Capture the cell that displays the provided text and extract its [X, Y] central coordinate. 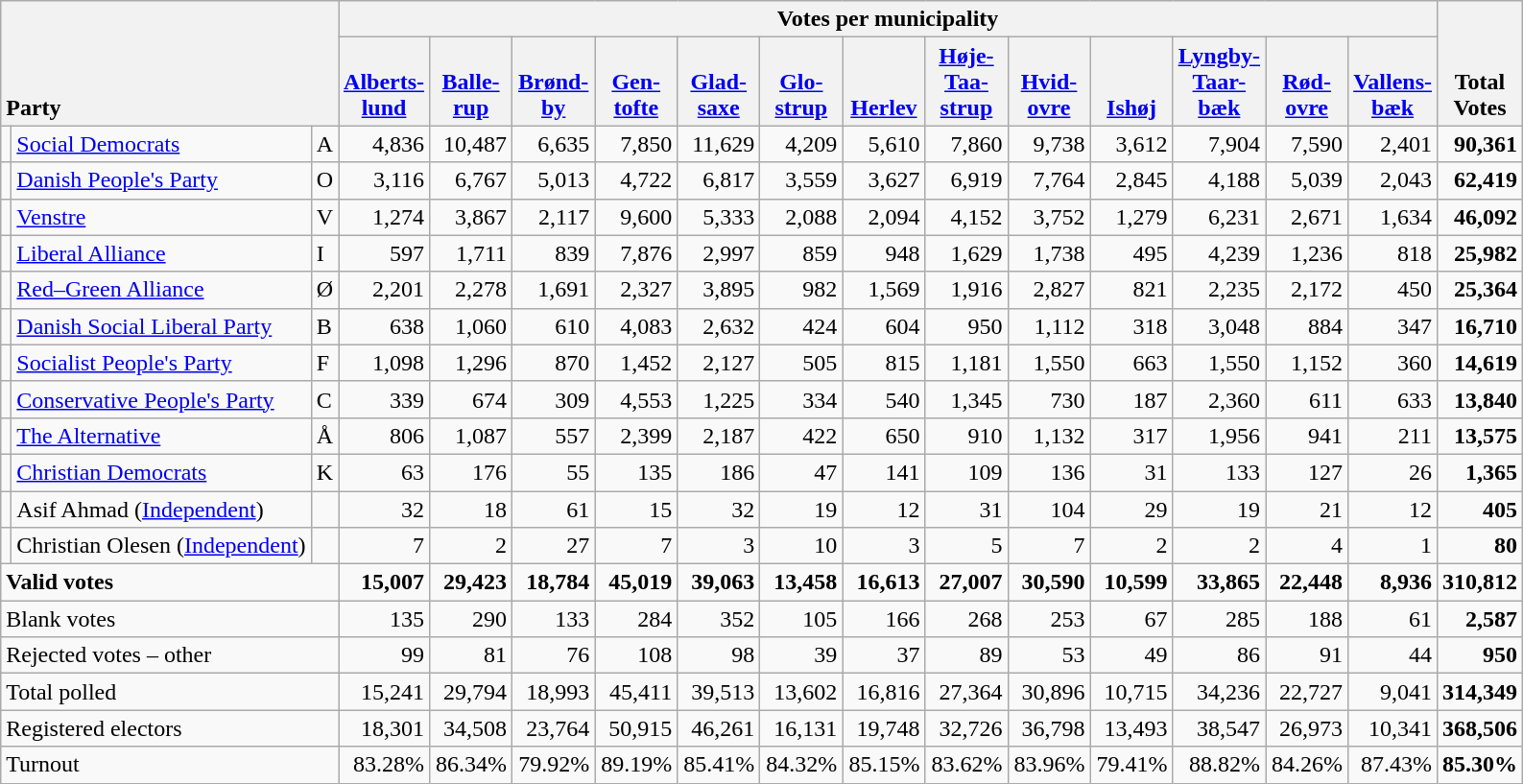
Brønd- by [554, 82]
3,048 [1219, 326]
25,364 [1480, 290]
2,327 [636, 290]
Å [324, 436]
5,013 [554, 180]
79.92% [554, 765]
49 [1131, 655]
2,360 [1219, 399]
1,181 [966, 363]
2,201 [384, 290]
5,039 [1307, 180]
7,590 [1307, 144]
2,587 [1480, 619]
1,711 [471, 253]
B [324, 326]
84.32% [801, 765]
2,827 [1049, 290]
Alberts- lund [384, 82]
495 [1131, 253]
10 [801, 546]
Ishøj [1131, 82]
7,876 [636, 253]
79.41% [1131, 765]
87.43% [1393, 765]
674 [471, 399]
90,361 [1480, 144]
4,209 [801, 144]
27,364 [966, 692]
98 [719, 655]
A [324, 144]
76 [554, 655]
1 [1393, 546]
33,865 [1219, 582]
6,919 [966, 180]
Total Votes [1480, 63]
2,632 [719, 326]
611 [1307, 399]
13,602 [801, 692]
4,152 [966, 217]
53 [1049, 655]
9,738 [1049, 144]
557 [554, 436]
4,083 [636, 326]
13,840 [1480, 399]
16,613 [884, 582]
3,752 [1049, 217]
22,448 [1307, 582]
Christian Democrats [161, 472]
Party [170, 63]
9,600 [636, 217]
1,345 [966, 399]
Høje- Taa- strup [966, 82]
18,301 [384, 728]
1,738 [1049, 253]
18 [471, 510]
108 [636, 655]
1,236 [1307, 253]
127 [1307, 472]
2,399 [636, 436]
Herlev [884, 82]
18,993 [554, 692]
Glad- saxe [719, 82]
1,296 [471, 363]
10,341 [1393, 728]
21 [1307, 510]
39,063 [719, 582]
2,043 [1393, 180]
K [324, 472]
16,710 [1480, 326]
Christian Olesen (Independent) [161, 546]
7,860 [966, 144]
16,131 [801, 728]
Socialist People's Party [161, 363]
Registered electors [170, 728]
253 [1049, 619]
83.28% [384, 765]
1,956 [1219, 436]
62,419 [1480, 180]
25,982 [1480, 253]
15,241 [384, 692]
The Alternative [161, 436]
Hvid- ovre [1049, 82]
1,569 [884, 290]
16,816 [884, 692]
5 [966, 546]
6,635 [554, 144]
14,619 [1480, 363]
284 [636, 619]
27,007 [966, 582]
85.41% [719, 765]
Asif Ahmad (Independent) [161, 510]
15,007 [384, 582]
86.34% [471, 765]
45,019 [636, 582]
870 [554, 363]
Total polled [170, 692]
450 [1393, 290]
39 [801, 655]
2,401 [1393, 144]
6,817 [719, 180]
638 [384, 326]
290 [471, 619]
89 [966, 655]
Votes per municipality [889, 19]
2,278 [471, 290]
1,225 [719, 399]
604 [884, 326]
3,116 [384, 180]
29,794 [471, 692]
Red–Green Alliance [161, 290]
19,748 [884, 728]
2,172 [1307, 290]
Ø [324, 290]
109 [966, 472]
3,612 [1131, 144]
10,487 [471, 144]
2,671 [1307, 217]
540 [884, 399]
2,845 [1131, 180]
6,231 [1219, 217]
188 [1307, 619]
650 [884, 436]
268 [966, 619]
1,691 [554, 290]
597 [384, 253]
339 [384, 399]
347 [1393, 326]
1,132 [1049, 436]
104 [1049, 510]
1,112 [1049, 326]
334 [801, 399]
26,973 [1307, 728]
85.30% [1480, 765]
1,365 [1480, 472]
46,261 [719, 728]
Blank votes [170, 619]
4,239 [1219, 253]
806 [384, 436]
884 [1307, 326]
39,513 [719, 692]
10,715 [1131, 692]
821 [1131, 290]
818 [1393, 253]
187 [1131, 399]
Turnout [170, 765]
1,060 [471, 326]
2,094 [884, 217]
4,836 [384, 144]
44 [1393, 655]
15 [636, 510]
2,127 [719, 363]
83.96% [1049, 765]
8,936 [1393, 582]
83.62% [966, 765]
32,726 [966, 728]
839 [554, 253]
89.19% [636, 765]
948 [884, 253]
663 [1131, 363]
176 [471, 472]
13,575 [1480, 436]
Lyngby- Taar- bæk [1219, 82]
1,629 [966, 253]
26 [1393, 472]
505 [801, 363]
5,610 [884, 144]
38,547 [1219, 728]
141 [884, 472]
Conservative People's Party [161, 399]
422 [801, 436]
C [324, 399]
27 [554, 546]
86 [1219, 655]
314,349 [1480, 692]
13,458 [801, 582]
13,493 [1131, 728]
80 [1480, 546]
910 [966, 436]
1,916 [966, 290]
633 [1393, 399]
317 [1131, 436]
Vallens- bæk [1393, 82]
360 [1393, 363]
37 [884, 655]
34,508 [471, 728]
7,904 [1219, 144]
4,188 [1219, 180]
166 [884, 619]
Rød- ovre [1307, 82]
29 [1131, 510]
982 [801, 290]
5,333 [719, 217]
368,506 [1480, 728]
Danish People's Party [161, 180]
67 [1131, 619]
22,727 [1307, 692]
29,423 [471, 582]
4,553 [636, 399]
85.15% [884, 765]
2,235 [1219, 290]
10,599 [1131, 582]
610 [554, 326]
O [324, 180]
99 [384, 655]
6,767 [471, 180]
23,764 [554, 728]
50,915 [636, 728]
30,590 [1049, 582]
1,274 [384, 217]
136 [1049, 472]
Gen- tofte [636, 82]
730 [1049, 399]
7,764 [1049, 180]
2,997 [719, 253]
2,117 [554, 217]
55 [554, 472]
1,634 [1393, 217]
424 [801, 326]
Liberal Alliance [161, 253]
285 [1219, 619]
Danish Social Liberal Party [161, 326]
1,152 [1307, 363]
1,279 [1131, 217]
1,452 [636, 363]
310,812 [1480, 582]
11,629 [719, 144]
2,088 [801, 217]
105 [801, 619]
2,187 [719, 436]
7,850 [636, 144]
3,895 [719, 290]
318 [1131, 326]
V [324, 217]
3,559 [801, 180]
91 [1307, 655]
3,627 [884, 180]
405 [1480, 510]
211 [1393, 436]
Social Democrats [161, 144]
88.82% [1219, 765]
Glo- strup [801, 82]
47 [801, 472]
30,896 [1049, 692]
815 [884, 363]
3,867 [471, 217]
81 [471, 655]
34,236 [1219, 692]
Rejected votes – other [170, 655]
186 [719, 472]
4,722 [636, 180]
84.26% [1307, 765]
Valid votes [170, 582]
9,041 [1393, 692]
46,092 [1480, 217]
309 [554, 399]
352 [719, 619]
F [324, 363]
36,798 [1049, 728]
1,098 [384, 363]
45,411 [636, 692]
1,087 [471, 436]
941 [1307, 436]
18,784 [554, 582]
4 [1307, 546]
859 [801, 253]
I [324, 253]
Balle- rup [471, 82]
Venstre [161, 217]
63 [384, 472]
